Provide the [x, y] coordinate of the cell's center where the given text is located.  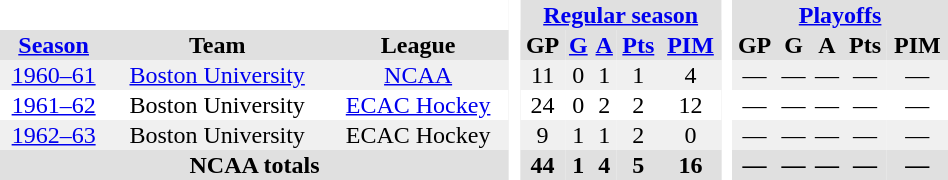
11 [542, 75]
NCAA totals [254, 165]
5 [638, 165]
24 [542, 105]
League [418, 45]
1961–62 [54, 105]
44 [542, 165]
9 [542, 135]
Regular season [620, 15]
Season [54, 45]
1960–61 [54, 75]
Team [217, 45]
1962–63 [54, 135]
NCAA [418, 75]
12 [690, 105]
Playoffs [840, 15]
16 [690, 165]
